From the cell containing the given text, extract its center point as [x, y] coordinate. 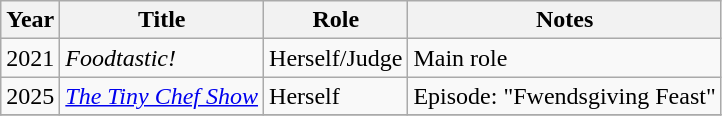
The Tiny Chef Show [162, 96]
Role [336, 20]
Year [30, 20]
Main role [564, 58]
Notes [564, 20]
Herself/Judge [336, 58]
Episode: "Fwendsgiving Feast" [564, 96]
2025 [30, 96]
2021 [30, 58]
Foodtastic! [162, 58]
Title [162, 20]
Herself [336, 96]
